Capture the cell that displays the provided text and extract its (X, Y) central coordinate. 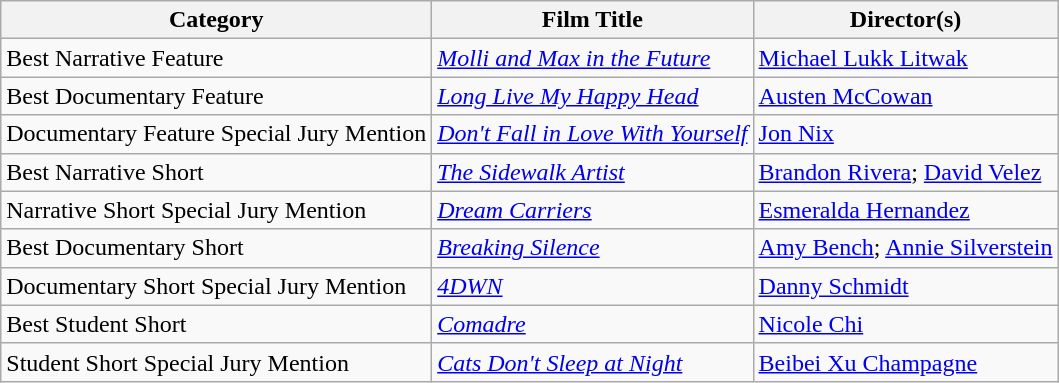
Documentary Short Special Jury Mention (216, 286)
Brandon Rivera; David Velez (906, 172)
Comadre (592, 324)
The Sidewalk Artist (592, 172)
Don't Fall in Love With Yourself (592, 134)
Best Documentary Feature (216, 96)
Best Student Short (216, 324)
4DWN (592, 286)
Narrative Short Special Jury Mention (216, 210)
Jon Nix (906, 134)
Best Narrative Short (216, 172)
Documentary Feature Special Jury Mention (216, 134)
Long Live My Happy Head (592, 96)
Best Documentary Short (216, 248)
Breaking Silence (592, 248)
Nicole Chi (906, 324)
Cats Don't Sleep at Night (592, 362)
Category (216, 20)
Beibei Xu Champagne (906, 362)
Best Narrative Feature (216, 58)
Director(s) (906, 20)
Esmeralda Hernandez (906, 210)
Student Short Special Jury Mention (216, 362)
Michael Lukk Litwak (906, 58)
Film Title (592, 20)
Austen McCowan (906, 96)
Dream Carriers (592, 210)
Molli and Max in the Future (592, 58)
Danny Schmidt (906, 286)
Amy Bench; Annie Silverstein (906, 248)
